Identify which cell holds the provided text, then report its (x, y) central coordinate. 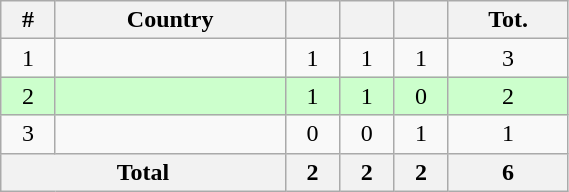
Tot. (508, 20)
6 (508, 172)
Total (143, 172)
# (28, 20)
Country (170, 20)
